Find where the given text appears and provide that cell's center as (X, Y) coordinate. 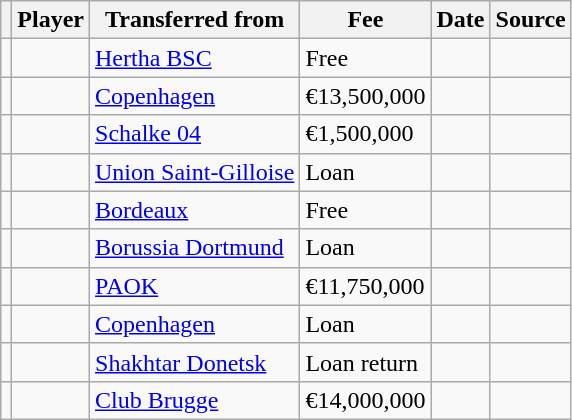
Schalke 04 (195, 134)
Source (530, 20)
Player (51, 20)
€1,500,000 (366, 134)
Transferred from (195, 20)
PAOK (195, 286)
€13,500,000 (366, 96)
Borussia Dortmund (195, 248)
€14,000,000 (366, 400)
Date (460, 20)
Club Brugge (195, 400)
Hertha BSC (195, 58)
Union Saint-Gilloise (195, 172)
Loan return (366, 362)
Shakhtar Donetsk (195, 362)
Bordeaux (195, 210)
Fee (366, 20)
€11,750,000 (366, 286)
